Return [X, Y] of the center of cell containing provided text 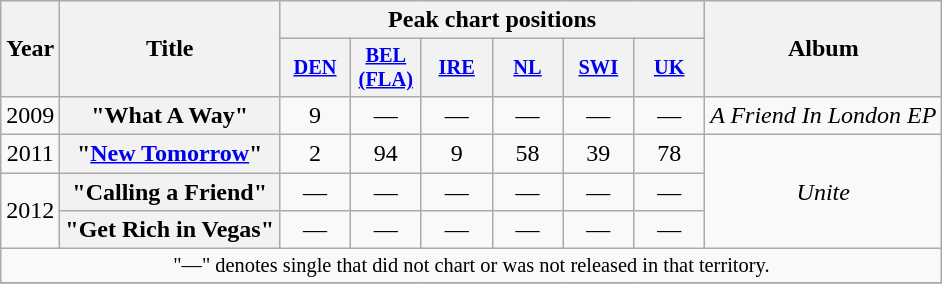
58 [528, 154]
Title [170, 49]
2012 [30, 211]
"New Tomorrow" [170, 154]
39 [598, 154]
"—" denotes single that did not chart or was not released in that territory. [472, 266]
UK [670, 68]
SWI [598, 68]
"What A Way" [170, 115]
NL [528, 68]
Album [824, 49]
94 [386, 154]
Unite [824, 192]
2009 [30, 115]
2011 [30, 154]
A Friend In London EP [824, 115]
Peak chart positions [492, 20]
2 [316, 154]
"Calling a Friend" [170, 192]
"Get Rich in Vegas" [170, 230]
78 [670, 154]
Year [30, 49]
IRE [456, 68]
DEN [316, 68]
BEL (FLA) [386, 68]
